Locate the cell with the specified text and output its (x, y) center coordinate. 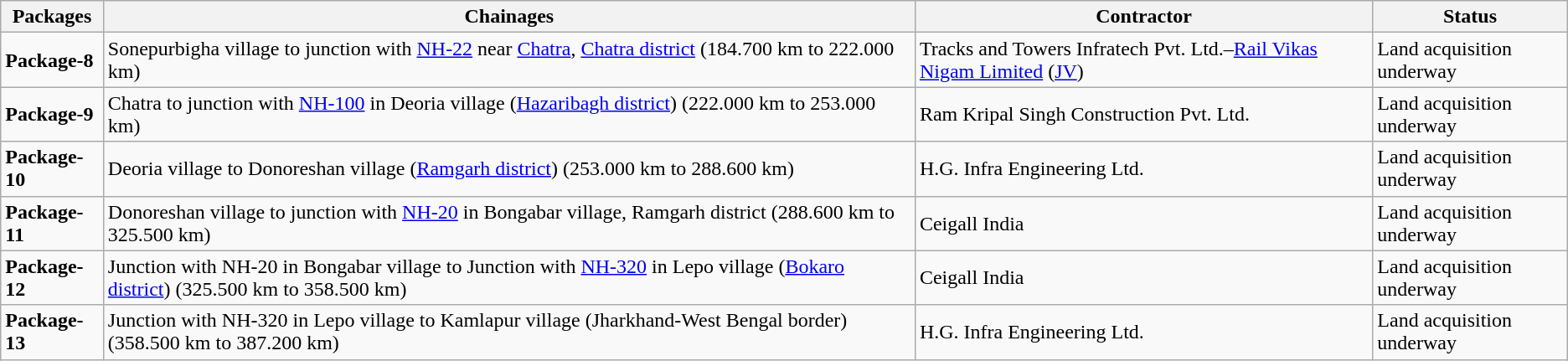
Junction with NH-20 in Bongabar village to Junction with NH-320 in Lepo village (Bokaro district) (325.500 km to 358.500 km) (509, 278)
Ram Kripal Singh Construction Pvt. Ltd. (1143, 114)
Package-10 (52, 169)
Status (1470, 17)
Package-8 (52, 60)
Packages (52, 17)
Junction with NH-320 in Lepo village to Kamlapur village (Jharkhand-West Bengal border) (358.500 km to 387.200 km) (509, 332)
Deoria village to Donoreshan village (Ramgarh district) (253.000 km to 288.600 km) (509, 169)
Package-12 (52, 278)
Package-9 (52, 114)
Chainages (509, 17)
Package-13 (52, 332)
Contractor (1143, 17)
Chatra to junction with NH-100 in Deoria village (Hazaribagh district) (222.000 km to 253.000 km) (509, 114)
Package-11 (52, 223)
Sonepurbigha village to junction with NH-22 near Chatra, Chatra district (184.700 km to 222.000 km) (509, 60)
Donoreshan village to junction with NH-20 in Bongabar village, Ramgarh district (288.600 km to 325.500 km) (509, 223)
Tracks and Towers Infratech Pvt. Ltd.–Rail Vikas Nigam Limited (JV) (1143, 60)
